Search for the cell housing the specified text and yield its (X, Y) center coordinate. 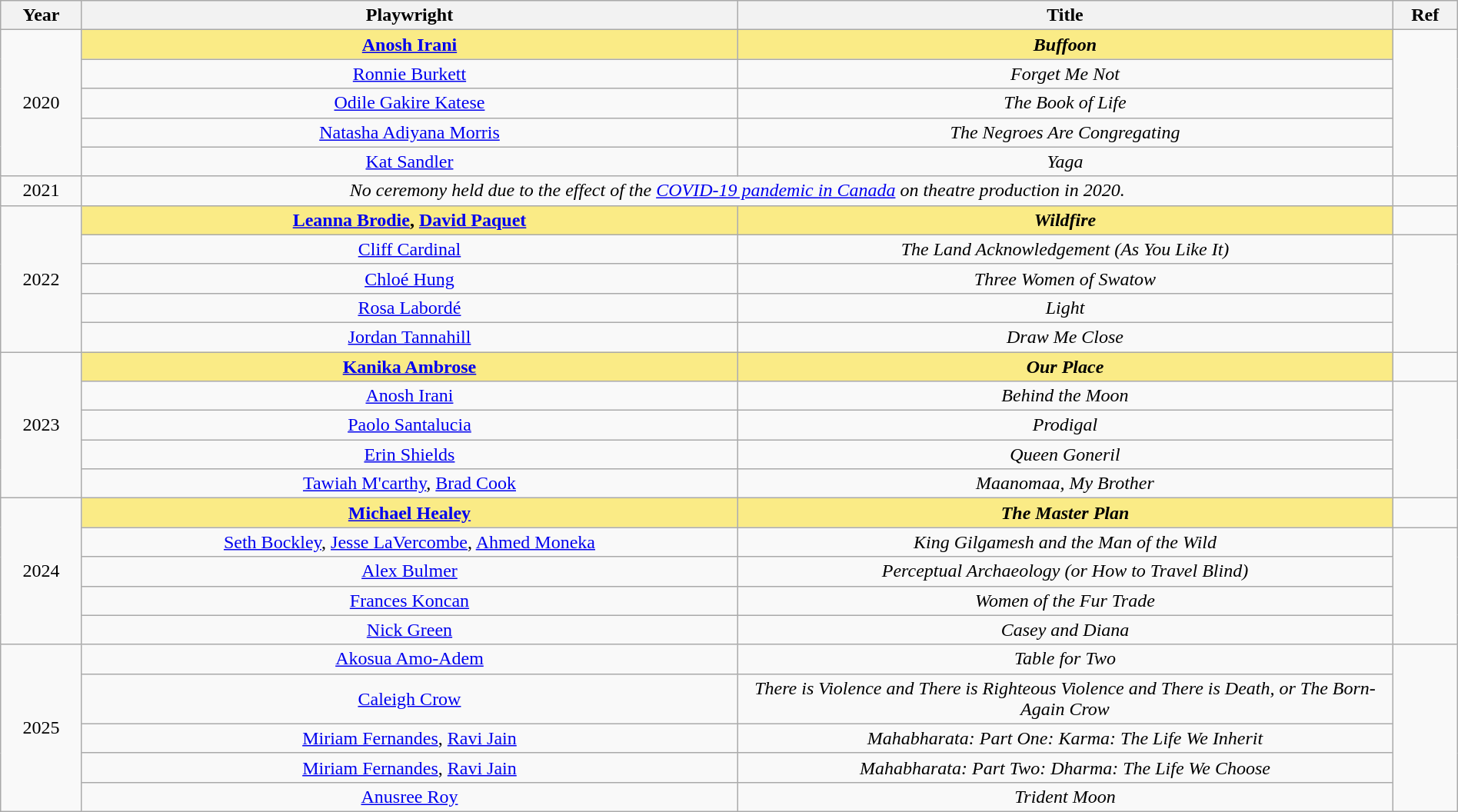
2024 (42, 571)
Year (42, 15)
Ref (1425, 15)
Buffoon (1066, 45)
Ronnie Burkett (409, 74)
Leanna Brodie, David Paquet (409, 220)
Seth Bockley, Jesse LaVercombe, Ahmed Moneka (409, 542)
Title (1066, 15)
2022 (42, 278)
Kanika Ambrose (409, 367)
Yaga (1066, 161)
Frances Koncan (409, 601)
No ceremony held due to the effect of the COVID-19 pandemic in Canada on theatre production in 2020. (737, 191)
Rosa Labordé (409, 308)
The Negroes Are Congregating (1066, 132)
Trident Moon (1066, 797)
Table for Two (1066, 659)
Erin Shields (409, 454)
Queen Goneril (1066, 454)
Prodigal (1066, 425)
Chloé Hung (409, 278)
2025 (42, 727)
There is Violence and There is Righteous Violence and There is Death, or The Born-Again Crow (1066, 698)
Wildfire (1066, 220)
Paolo Santalucia (409, 425)
Three Women of Swatow (1066, 278)
2020 (42, 103)
Akosua Amo-Adem (409, 659)
The Book of Life (1066, 103)
Light (1066, 308)
Nick Green (409, 630)
Our Place (1066, 367)
2023 (42, 425)
Natasha Adiyana Morris (409, 132)
Cliff Cardinal (409, 249)
Odile Gakire Katese (409, 103)
2021 (42, 191)
Mahabharata: Part Two: Dharma: The Life We Choose (1066, 767)
Perceptual Archaeology (or How to Travel Blind) (1066, 571)
Caleigh Crow (409, 698)
Jordan Tannahill (409, 337)
King Gilgamesh and the Man of the Wild (1066, 542)
Michael Healey (409, 513)
Anusree Roy (409, 797)
Mahabharata: Part One: Karma: The Life We Inherit (1066, 738)
Women of the Fur Trade (1066, 601)
Behind the Moon (1066, 396)
Draw Me Close (1066, 337)
Playwright (409, 15)
Tawiah M'carthy, Brad Cook (409, 484)
Casey and Diana (1066, 630)
Forget Me Not (1066, 74)
The Master Plan (1066, 513)
The Land Acknowledgement (As You Like It) (1066, 249)
Alex Bulmer (409, 571)
Maanomaa, My Brother (1066, 484)
Kat Sandler (409, 161)
